Locate the cell with the specified text and output its [X, Y] center coordinate. 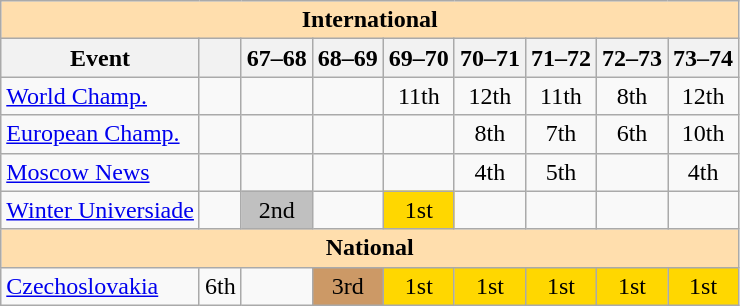
69–70 [418, 58]
Czechoslovakia [100, 286]
68–69 [348, 58]
10th [704, 134]
International [370, 20]
7th [560, 134]
3rd [348, 286]
73–74 [704, 58]
5th [560, 172]
67–68 [276, 58]
Event [100, 58]
World Champ. [100, 96]
70–71 [490, 58]
European Champ. [100, 134]
Winter Universiade [100, 210]
71–72 [560, 58]
Moscow News [100, 172]
2nd [276, 210]
72–73 [632, 58]
National [370, 248]
